For the text-containing cell, return its midpoint in [x, y] coordinate format. 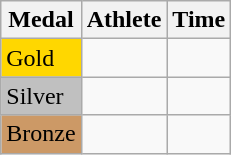
Silver [41, 96]
Athlete [124, 20]
Bronze [41, 134]
Medal [41, 20]
Time [199, 20]
Gold [41, 58]
